Search for the cell housing the specified text and yield its [X, Y] center coordinate. 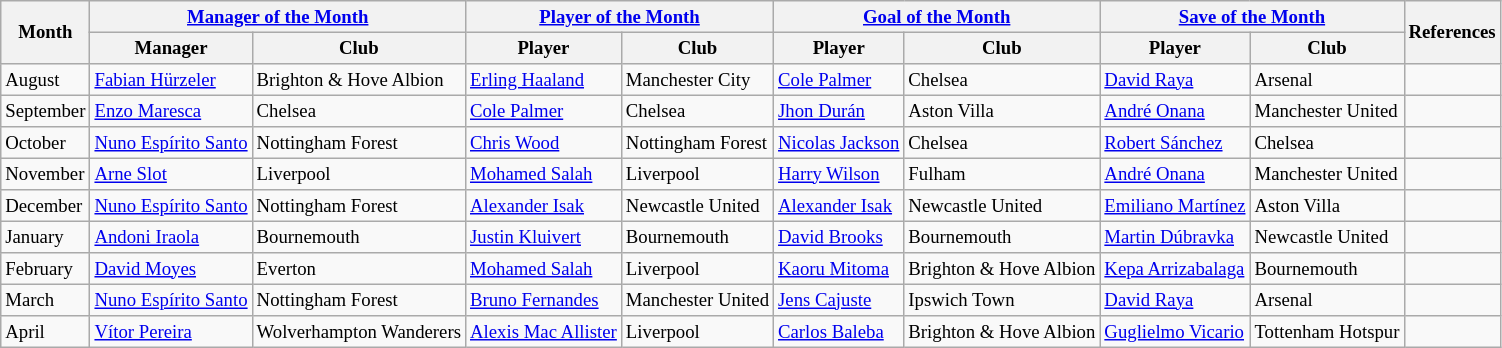
Manchester City [697, 79]
Tottenham Hotspur [1327, 331]
Fabian Hürzeler [171, 79]
Andoni Iraola [171, 237]
Enzo Maresca [171, 111]
Justin Kluivert [543, 237]
Carlos Baleba [839, 331]
February [46, 268]
David Moyes [171, 268]
References [1452, 32]
Ipswich Town [1002, 300]
Kaoru Mitoma [839, 268]
November [46, 174]
Goal of the Month [937, 16]
Guglielmo Vicario [1175, 331]
Jhon Durán [839, 111]
October [46, 142]
January [46, 237]
Harry Wilson [839, 174]
Everton [358, 268]
Alexis Mac Allister [543, 331]
Emiliano Martínez [1175, 205]
Manager [171, 48]
Erling Haaland [543, 79]
Jens Cajuste [839, 300]
December [46, 205]
Kepa Arrizabalaga [1175, 268]
Month [46, 32]
Arne Slot [171, 174]
April [46, 331]
Manager of the Month [278, 16]
Wolverhampton Wanderers [358, 331]
Martin Dúbravka [1175, 237]
Robert Sánchez [1175, 142]
Vítor Pereira [171, 331]
Fulham [1002, 174]
September [46, 111]
March [46, 300]
David Brooks [839, 237]
Chris Wood [543, 142]
August [46, 79]
Player of the Month [619, 16]
Nicolas Jackson [839, 142]
Bruno Fernandes [543, 300]
Save of the Month [1252, 16]
